Identify which cell holds the provided text, then report its (x, y) central coordinate. 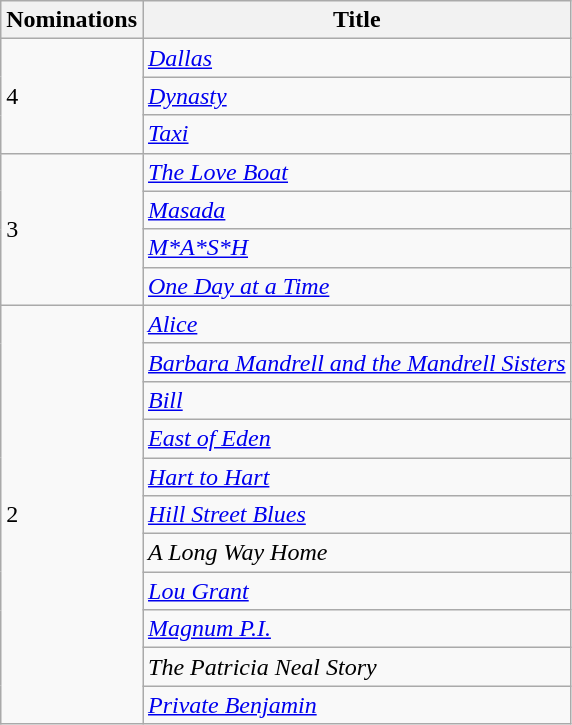
The Love Boat (356, 172)
Dynasty (356, 96)
East of Eden (356, 438)
Hill Street Blues (356, 515)
3 (72, 229)
Barbara Mandrell and the Mandrell Sisters (356, 362)
4 (72, 96)
Hart to Hart (356, 477)
Nominations (72, 20)
Title (356, 20)
Private Benjamin (356, 705)
One Day at a Time (356, 286)
Lou Grant (356, 591)
A Long Way Home (356, 553)
Alice (356, 324)
Dallas (356, 58)
The Patricia Neal Story (356, 667)
Masada (356, 210)
Magnum P.I. (356, 629)
Bill (356, 400)
Taxi (356, 134)
M*A*S*H (356, 248)
2 (72, 514)
